Return the (X, Y) coordinate for the center point of the cell that contains the specified text.  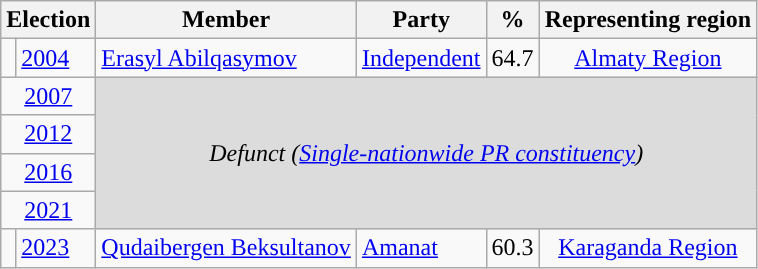
Election (48, 20)
Erasyl Abilqasymov (226, 58)
Qudaibergen Beksultanov (226, 248)
2016 (48, 172)
2023 (56, 248)
Party (421, 20)
Defunct (Single-nationwide PR constituency) (426, 153)
2004 (56, 58)
2012 (48, 134)
2007 (48, 96)
Amanat (421, 248)
2021 (48, 210)
Independent (421, 58)
60.3 (512, 248)
Representing region (648, 20)
Almaty Region (648, 58)
% (512, 20)
64.7 (512, 58)
Member (226, 20)
Karaganda Region (648, 248)
